Output the [X, Y] coordinate of the center of the cell containing the given text.  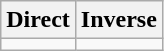
Direct [38, 20]
Inverse [118, 20]
